Scan for the cell matching the given text and deliver its (x, y) coordinate at center. 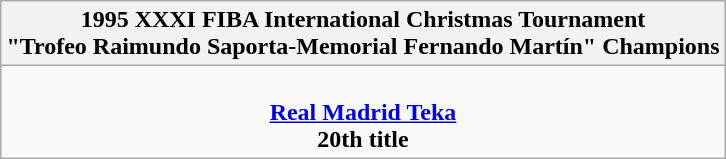
Real Madrid Teka20th title (363, 112)
1995 XXXI FIBA International Christmas Tournament"Trofeo Raimundo Saporta-Memorial Fernando Martín" Champions (363, 34)
